Detect which cell encompasses the target text, then output its (x, y) center coordinate. 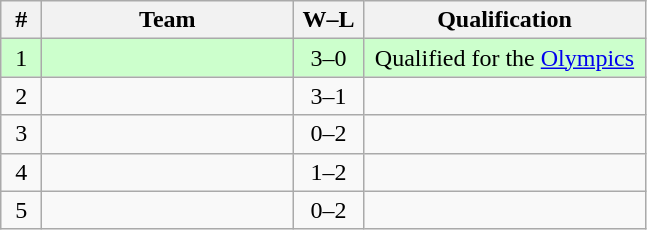
1 (22, 58)
1–2 (328, 172)
4 (22, 172)
Qualification (504, 20)
Qualified for the Olympics (504, 58)
W–L (328, 20)
3 (22, 134)
5 (22, 210)
2 (22, 96)
Team (168, 20)
3–0 (328, 58)
# (22, 20)
3–1 (328, 96)
